Return the [x, y] coordinate for the center point of the cell that contains the specified text.  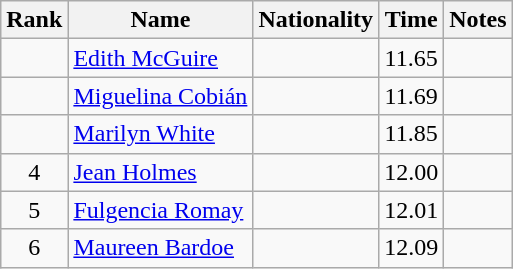
Fulgencia Romay [160, 210]
Nationality [316, 20]
Time [412, 20]
Maureen Bardoe [160, 248]
Rank [34, 20]
5 [34, 210]
6 [34, 248]
Name [160, 20]
11.69 [412, 96]
4 [34, 172]
12.09 [412, 248]
11.65 [412, 58]
Edith McGuire [160, 58]
12.00 [412, 172]
Notes [478, 20]
Marilyn White [160, 134]
11.85 [412, 134]
12.01 [412, 210]
Jean Holmes [160, 172]
Miguelina Cobián [160, 96]
